Determine the (x, y) coordinate at the center of the cell enclosing the given text.  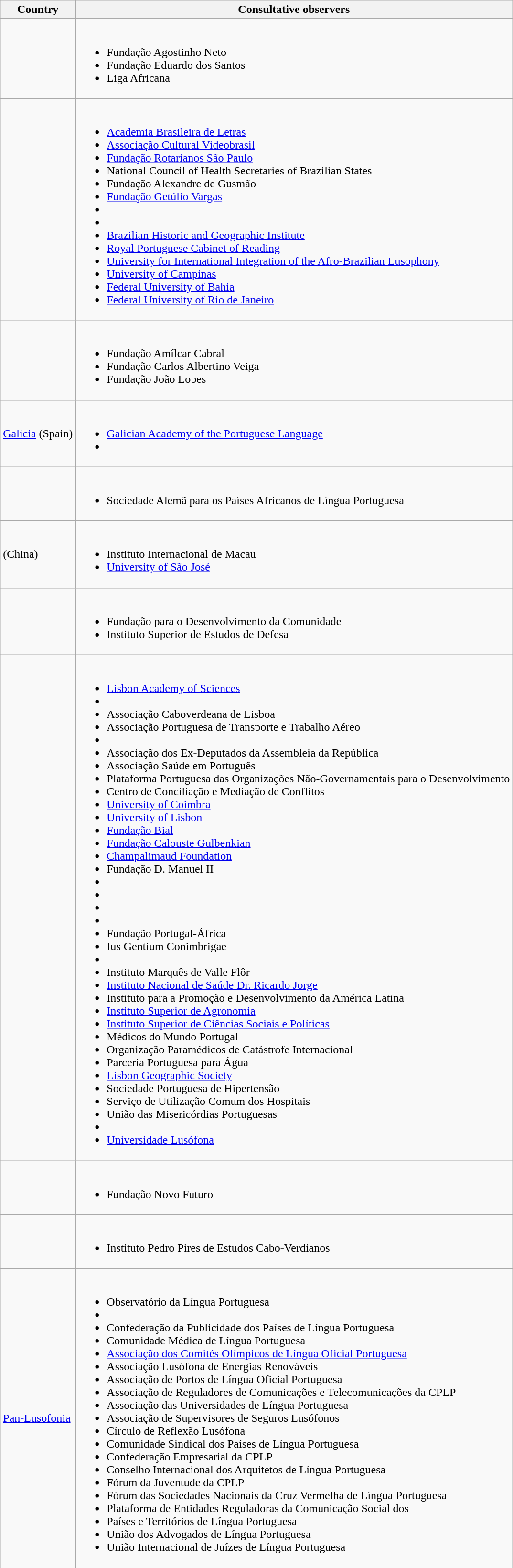
Fundação Amílcar CabralFundação Carlos Albertino VeigaFundação João Lopes (294, 360)
Pan-Lusofonia (38, 1418)
Country (38, 10)
Fundação para o Desenvolvimento da ComunidadeInstituto Superior de Estudos de Defesa (294, 621)
Sociedade Alemã para os Países Africanos de Língua Portuguesa (294, 494)
Fundação Agostinho NetoFundação Eduardo dos SantosLiga Africana (294, 58)
Instituto Internacional de MacauUniversity of São José (294, 554)
Galicia (Spain) (38, 433)
Consultative observers (294, 10)
(China) (38, 554)
Fundação Novo Futuro (294, 1187)
Instituto Pedro Pires de Estudos Cabo-Verdianos (294, 1242)
Galician Academy of the Portuguese Language (294, 433)
